Capture the cell that displays the provided text and extract its [X, Y] central coordinate. 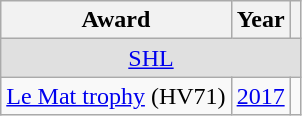
2017 [260, 96]
Le Mat trophy (HV71) [116, 96]
Year [260, 20]
SHL [151, 58]
Award [116, 20]
